Find where the given text appears and provide that cell's center as (x, y) coordinate. 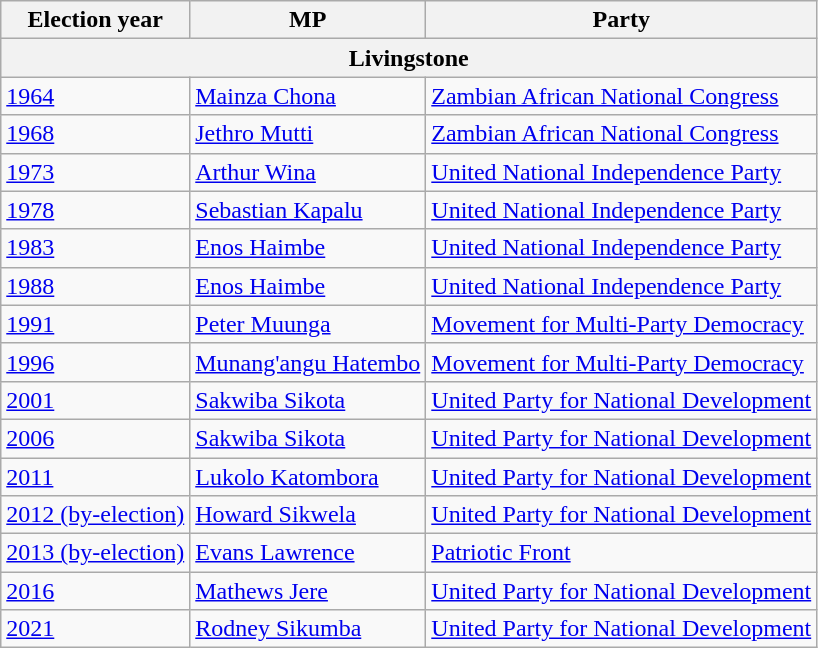
1968 (96, 134)
1983 (96, 248)
Patriotic Front (622, 553)
Party (622, 20)
Lukolo Katombora (308, 477)
Arthur Wina (308, 172)
2001 (96, 400)
1996 (96, 362)
2012 (by-election) (96, 515)
2013 (by-election) (96, 553)
Evans Lawrence (308, 553)
Mathews Jere (308, 591)
MP (308, 20)
1978 (96, 210)
1973 (96, 172)
Rodney Sikumba (308, 629)
Munang'angu Hatembo (308, 362)
Peter Muunga (308, 324)
2021 (96, 629)
1991 (96, 324)
Sebastian Kapalu (308, 210)
2016 (96, 591)
1988 (96, 286)
2006 (96, 438)
Howard Sikwela (308, 515)
Election year (96, 20)
2011 (96, 477)
Livingstone (409, 58)
Jethro Mutti (308, 134)
Mainza Chona (308, 96)
1964 (96, 96)
